Detect which cell encompasses the target text, then output its [x, y] center coordinate. 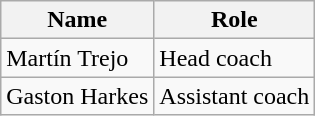
Assistant coach [234, 96]
Head coach [234, 58]
Gaston Harkes [78, 96]
Name [78, 20]
Role [234, 20]
Martín Trejo [78, 58]
